Return the (X, Y) coordinate for the center point of the cell that contains the specified text.  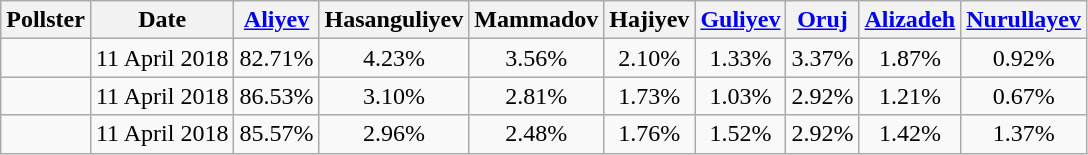
Aliyev (276, 20)
4.23% (394, 58)
1.73% (650, 96)
0.92% (1024, 58)
Date (162, 20)
1.76% (650, 134)
1.37% (1024, 134)
2.81% (536, 96)
2.10% (650, 58)
86.53% (276, 96)
3.56% (536, 58)
82.71% (276, 58)
Mammadov (536, 20)
1.52% (740, 134)
85.57% (276, 134)
3.10% (394, 96)
2.96% (394, 134)
Guliyev (740, 20)
0.67% (1024, 96)
Hajiyev (650, 20)
Oruj (822, 20)
1.33% (740, 58)
2.48% (536, 134)
1.03% (740, 96)
Pollster (46, 20)
1.21% (910, 96)
3.37% (822, 58)
1.87% (910, 58)
1.42% (910, 134)
Nurullayev (1024, 20)
Hasanguliyev (394, 20)
Alizadeh (910, 20)
